Pinpoint the cell where the given text exists, returning its [X, Y] midpoint coordinate. 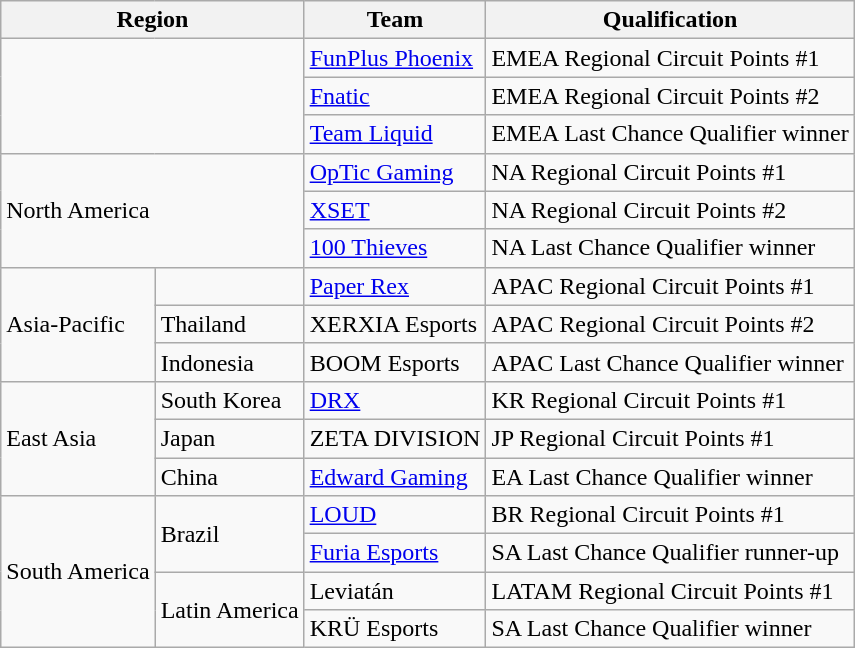
LATAM Regional Circuit Points #1 [670, 591]
APAC Regional Circuit Points #1 [670, 286]
Fnatic [395, 96]
BR Regional Circuit Points #1 [670, 515]
EMEA Regional Circuit Points #1 [670, 58]
Asia-Pacific [78, 324]
China [230, 477]
BOOM Esports [395, 362]
NA Last Chance Qualifier winner [670, 248]
South America [78, 572]
Paper Rex [395, 286]
Team [395, 20]
KRÜ Esports [395, 629]
JP Regional Circuit Points #1 [670, 438]
North America [152, 210]
EA Last Chance Qualifier winner [670, 477]
100 Thieves [395, 248]
Region [152, 20]
FunPlus Phoenix [395, 58]
SA Last Chance Qualifier winner [670, 629]
Thailand [230, 324]
Indonesia [230, 362]
Leviatán [395, 591]
XSET [395, 210]
NA Regional Circuit Points #1 [670, 172]
OpTic Gaming [395, 172]
APAC Last Chance Qualifier winner [670, 362]
SA Last Chance Qualifier runner-up [670, 553]
Team Liquid [395, 134]
APAC Regional Circuit Points #2 [670, 324]
KR Regional Circuit Points #1 [670, 400]
ZETA DIVISION [395, 438]
Furia Esports [395, 553]
XERXIA Esports [395, 324]
EMEA Regional Circuit Points #2 [670, 96]
Qualification [670, 20]
Japan [230, 438]
Brazil [230, 534]
LOUD [395, 515]
DRX [395, 400]
East Asia [78, 438]
Latin America [230, 610]
NA Regional Circuit Points #2 [670, 210]
Edward Gaming [395, 477]
South Korea [230, 400]
EMEA Last Chance Qualifier winner [670, 134]
